Pinpoint the cell where the given text exists, returning its (X, Y) midpoint coordinate. 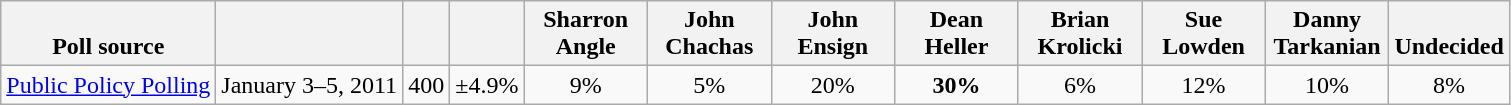
DeanHeller (957, 34)
Poll source (108, 34)
SharronAngle (586, 34)
Public Policy Polling (108, 85)
9% (586, 85)
30% (957, 85)
5% (710, 85)
6% (1080, 85)
12% (1204, 85)
BrianKrolicki (1080, 34)
±4.9% (487, 85)
SueLowden (1204, 34)
20% (833, 85)
January 3–5, 2011 (310, 85)
JohnEnsign (833, 34)
10% (1327, 85)
JohnChachas (710, 34)
DannyTarkanian (1327, 34)
400 (426, 85)
Undecided (1449, 34)
8% (1449, 85)
